Provide the [x, y] coordinate of the cell's center where the given text is located.  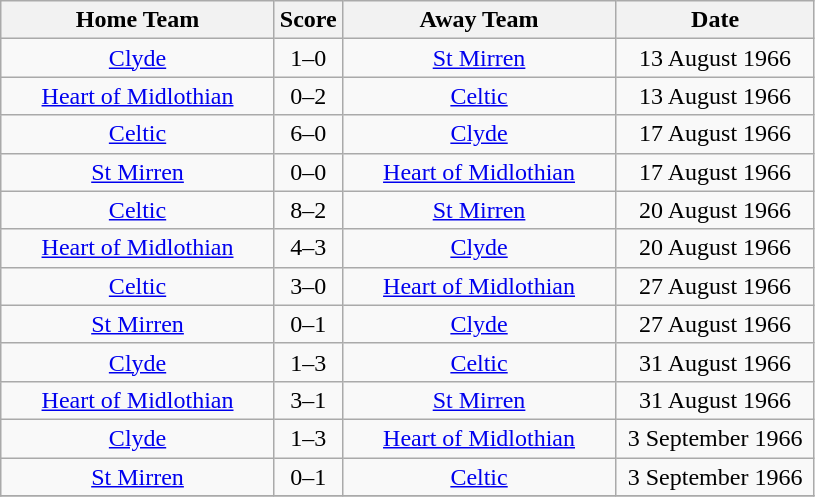
Home Team [138, 20]
4–3 [308, 248]
6–0 [308, 134]
8–2 [308, 210]
Away Team [479, 20]
1–0 [308, 58]
0–0 [308, 172]
Score [308, 20]
Date [716, 20]
3–0 [308, 286]
0–2 [308, 96]
3–1 [308, 400]
